Capture the cell that displays the provided text and extract its (x, y) central coordinate. 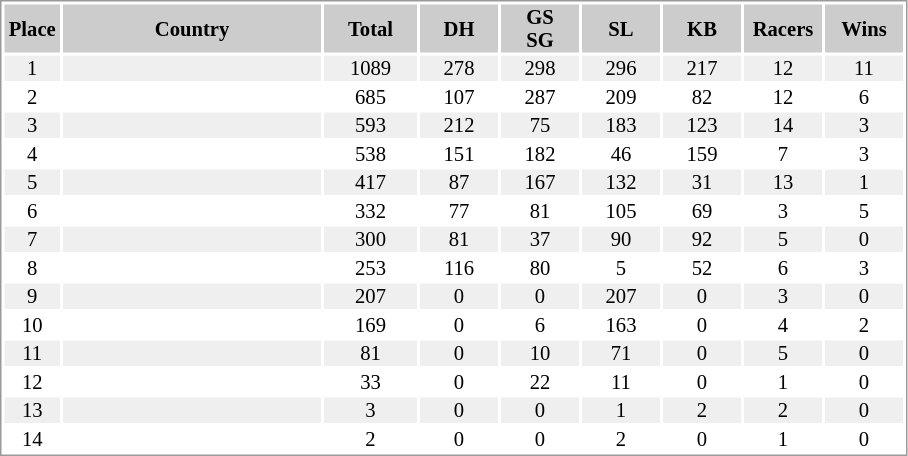
253 (370, 268)
Country (192, 28)
DH (459, 28)
82 (702, 97)
151 (459, 154)
90 (621, 239)
46 (621, 154)
417 (370, 183)
287 (540, 97)
159 (702, 154)
31 (702, 183)
332 (370, 211)
169 (370, 325)
163 (621, 325)
107 (459, 97)
538 (370, 154)
183 (621, 125)
87 (459, 183)
167 (540, 183)
Place (32, 28)
593 (370, 125)
300 (370, 239)
8 (32, 268)
SL (621, 28)
123 (702, 125)
37 (540, 239)
Wins (864, 28)
77 (459, 211)
212 (459, 125)
Total (370, 28)
209 (621, 97)
71 (621, 353)
1089 (370, 69)
9 (32, 297)
296 (621, 69)
75 (540, 125)
80 (540, 268)
116 (459, 268)
52 (702, 268)
298 (540, 69)
217 (702, 69)
278 (459, 69)
182 (540, 154)
33 (370, 382)
KB (702, 28)
GSSG (540, 28)
92 (702, 239)
22 (540, 382)
105 (621, 211)
685 (370, 97)
69 (702, 211)
Racers (783, 28)
132 (621, 183)
